Scan for the cell matching the given text and deliver its [X, Y] coordinate at center. 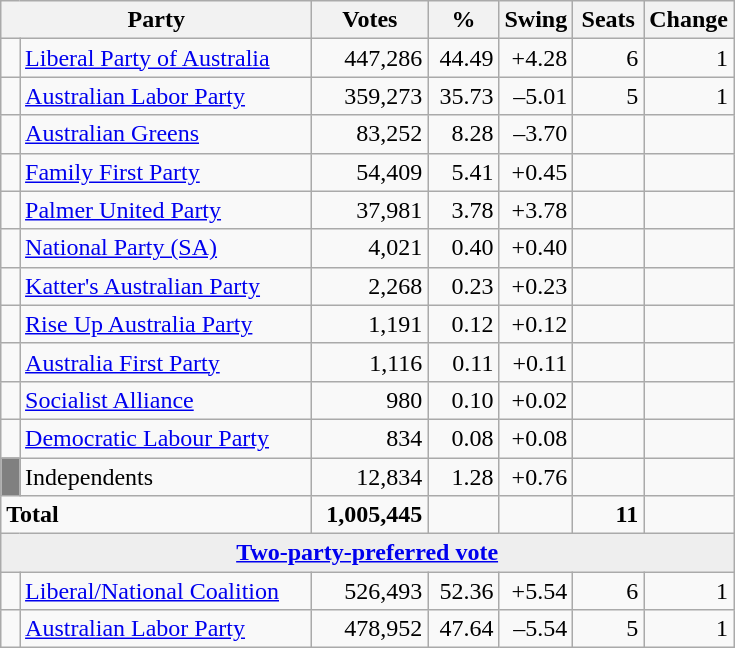
1.28 [464, 477]
–5.01 [536, 96]
+0.23 [536, 286]
3.78 [464, 210]
12,834 [370, 477]
–3.70 [536, 134]
11 [608, 515]
–5.54 [536, 629]
52.36 [464, 591]
83,252 [370, 134]
8.28 [464, 134]
Party [156, 20]
+0.45 [536, 172]
526,493 [370, 591]
0.12 [464, 324]
+0.12 [536, 324]
0.40 [464, 248]
+0.76 [536, 477]
2,268 [370, 286]
+0.08 [536, 438]
5.41 [464, 172]
1,005,445 [370, 515]
+0.02 [536, 400]
834 [370, 438]
Rise Up Australia Party [166, 324]
0.23 [464, 286]
Katter's Australian Party [166, 286]
Liberal/National Coalition [166, 591]
447,286 [370, 58]
+4.28 [536, 58]
980 [370, 400]
Votes [370, 20]
359,273 [370, 96]
54,409 [370, 172]
Socialist Alliance [166, 400]
Swing [536, 20]
Total [156, 515]
% [464, 20]
+5.54 [536, 591]
National Party (SA) [166, 248]
Independents [166, 477]
Change [689, 20]
0.10 [464, 400]
Palmer United Party [166, 210]
1,191 [370, 324]
47.64 [464, 629]
44.49 [464, 58]
+3.78 [536, 210]
37,981 [370, 210]
+0.40 [536, 248]
35.73 [464, 96]
Democratic Labour Party [166, 438]
1,116 [370, 362]
4,021 [370, 248]
Liberal Party of Australia [166, 58]
478,952 [370, 629]
0.11 [464, 362]
Family First Party [166, 172]
Australian Greens [166, 134]
+0.11 [536, 362]
0.08 [464, 438]
Australia First Party [166, 362]
Two-party-preferred vote [368, 553]
Seats [608, 20]
